Determine the (X, Y) coordinate at the center of the cell enclosing the given text.  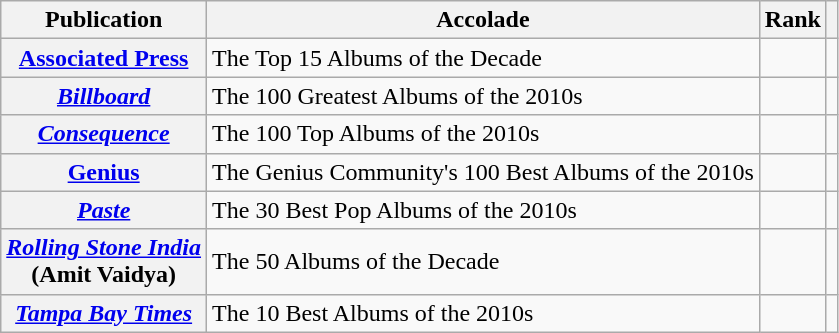
The 30 Best Pop Albums of the 2010s (484, 210)
Accolade (484, 20)
Genius (104, 172)
The 100 Top Albums of the 2010s (484, 134)
The Genius Community's 100 Best Albums of the 2010s (484, 172)
Associated Press (104, 58)
The 100 Greatest Albums of the 2010s (484, 96)
Publication (104, 20)
Billboard (104, 96)
Rolling Stone India(Amit Vaidya) (104, 262)
Paste (104, 210)
The 10 Best Albums of the 2010s (484, 313)
The Top 15 Albums of the Decade (484, 58)
Tampa Bay Times (104, 313)
Rank (792, 20)
Consequence (104, 134)
The 50 Albums of the Decade (484, 262)
